Return the [X, Y] coordinate for the center point of the cell that contains the specified text.  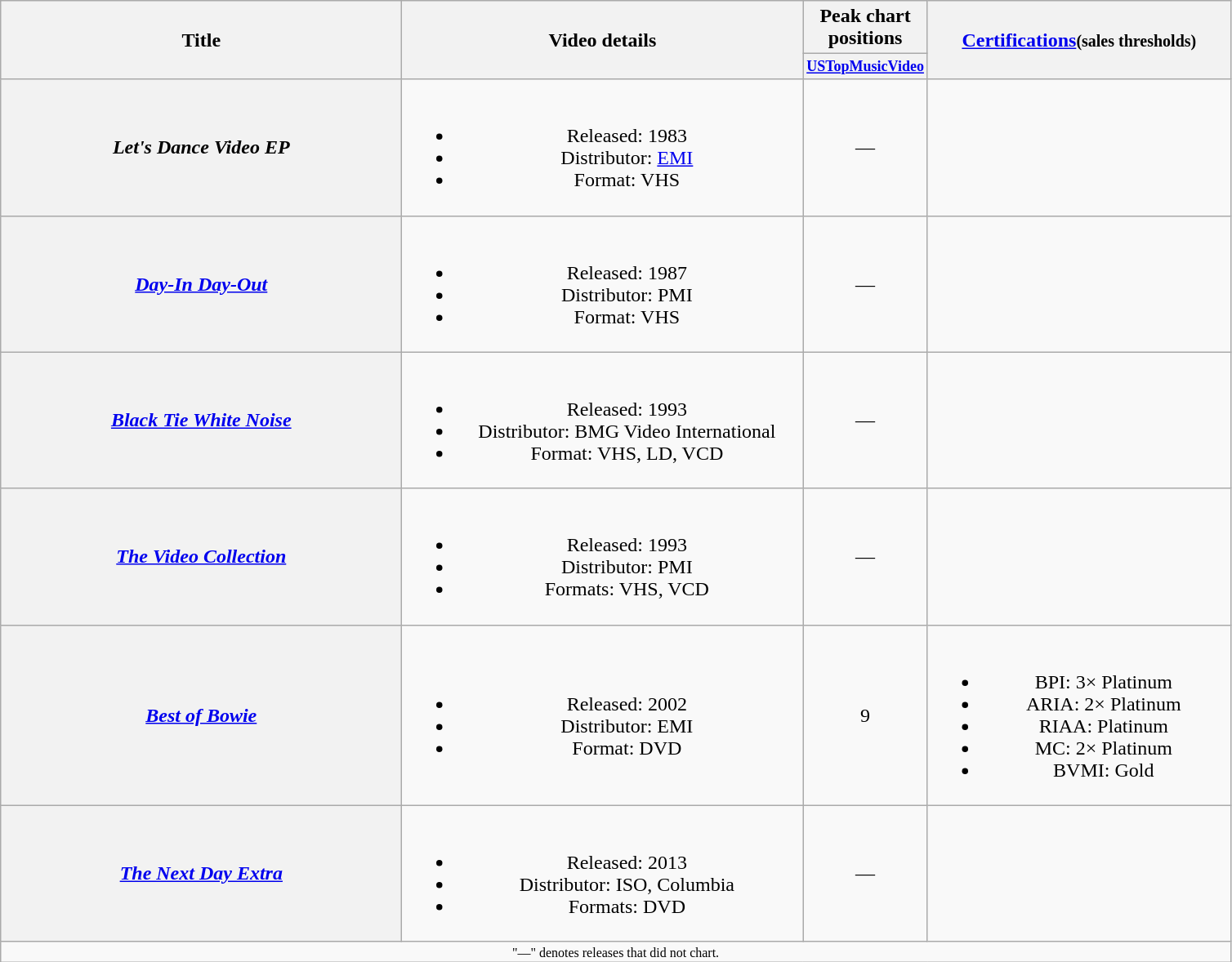
Certifications(sales thresholds) [1078, 40]
Released: 2013Distributor: ISO, ColumbiaFormats: DVD [603, 874]
Released: 2002Distributor: EMIFormat: DVD [603, 715]
9 [865, 715]
The Next Day Extra [201, 874]
Video details [603, 40]
Title [201, 40]
Day-In Day-Out [201, 284]
Released: 1993Distributor: BMG Video InternationalFormat: VHS, LD, VCD [603, 420]
Released: 1987Distributor: PMIFormat: VHS [603, 284]
Released: 1993Distributor: PMIFormats: VHS, VCD [603, 557]
The Video Collection [201, 557]
"—" denotes releases that did not chart. [616, 951]
Let's Dance Video EP [201, 147]
Released: 1983Distributor: EMIFormat: VHS [603, 147]
BPI: 3× PlatinumARIA: 2× PlatinumRIAA: PlatinumMC: 2× PlatinumBVMI: Gold [1078, 715]
Peak chart positions [865, 28]
Best of Bowie [201, 715]
USTopMusicVideo [865, 67]
Black Tie White Noise [201, 420]
